Output the (X, Y) coordinate of the center of the cell containing the given text.  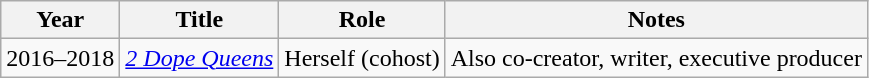
Notes (656, 20)
Role (362, 20)
Herself (cohost) (362, 58)
Title (200, 20)
Year (60, 20)
Also co-creator, writer, executive producer (656, 58)
2 Dope Queens (200, 58)
2016–2018 (60, 58)
